Extract the [x, y] coordinate from the center of the cell holding the provided text.  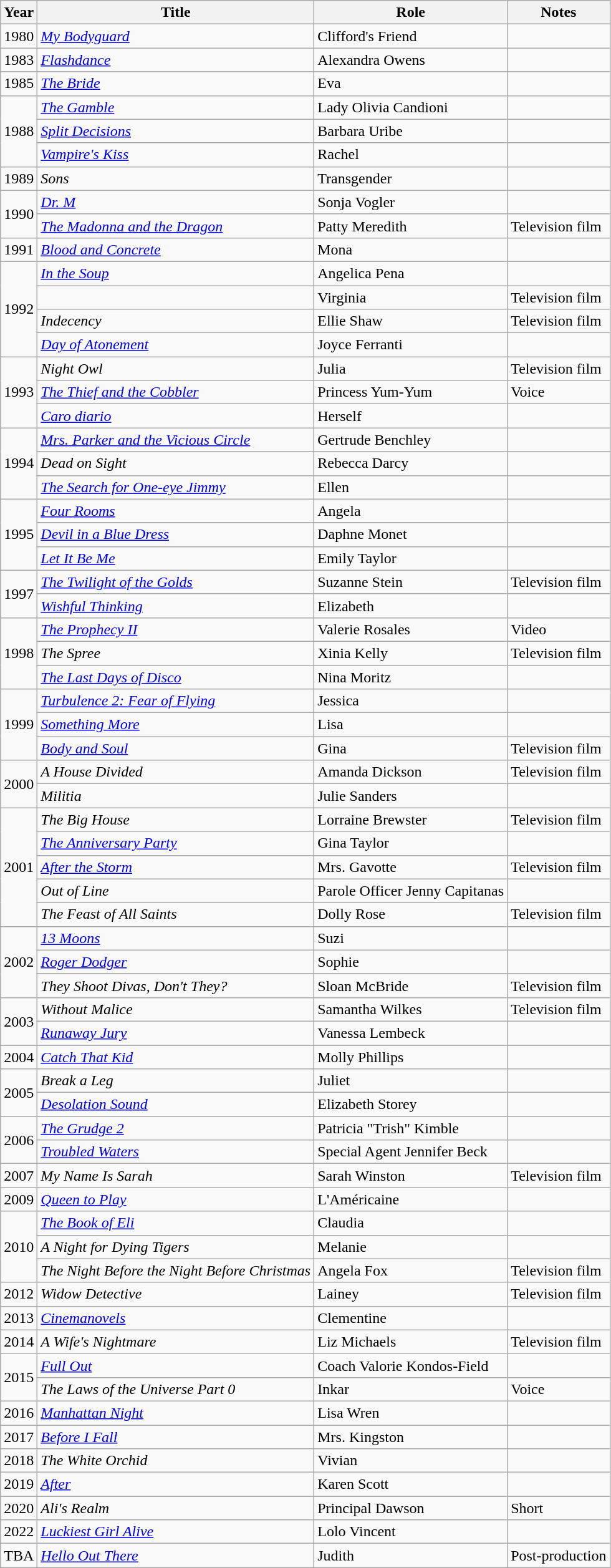
Short [559, 1508]
Angelica Pena [411, 273]
Amanda Dickson [411, 772]
Gina [411, 748]
Rachel [411, 155]
Roger Dodger [176, 962]
1983 [19, 60]
Dead on Sight [176, 463]
Desolation Sound [176, 1105]
Lady Olivia Candioni [411, 107]
Elizabeth [411, 606]
The Anniversary Party [176, 843]
Melanie [411, 1247]
Split Decisions [176, 131]
2005 [19, 1093]
Manhattan Night [176, 1413]
Principal Dawson [411, 1508]
2014 [19, 1342]
Runaway Jury [176, 1033]
Suzanne Stein [411, 582]
Special Agent Jennifer Beck [411, 1152]
Caro diario [176, 416]
Body and Soul [176, 748]
1988 [19, 131]
Emily Taylor [411, 558]
The Thief and the Cobbler [176, 392]
Vanessa Lembeck [411, 1033]
2017 [19, 1436]
Night Owl [176, 369]
2019 [19, 1484]
Sloan McBride [411, 985]
2003 [19, 1021]
The Laws of the Universe Part 0 [176, 1389]
Eva [411, 84]
Post-production [559, 1556]
Claudia [411, 1223]
Video [559, 629]
Elizabeth Storey [411, 1105]
The Search for One-eye Jimmy [176, 487]
The Madonna and the Dragon [176, 226]
Four Rooms [176, 511]
Let It Be Me [176, 558]
Lisa [411, 725]
2022 [19, 1532]
My Name Is Sarah [176, 1176]
Patricia "Trish" Kimble [411, 1128]
Sarah Winston [411, 1176]
Joyce Ferranti [411, 345]
1989 [19, 178]
Wishful Thinking [176, 606]
Role [411, 12]
Mrs. Kingston [411, 1436]
Vivian [411, 1461]
Angela Fox [411, 1270]
Queen to Play [176, 1199]
2013 [19, 1318]
2018 [19, 1461]
TBA [19, 1556]
Mrs. Parker and the Vicious Circle [176, 440]
After [176, 1484]
2000 [19, 784]
2004 [19, 1057]
Out of Line [176, 891]
Devil in a Blue Dress [176, 535]
Luckiest Girl Alive [176, 1532]
2015 [19, 1377]
Lolo Vincent [411, 1532]
Cinemanovels [176, 1318]
Nina Moritz [411, 677]
A Night for Dying Tigers [176, 1247]
2010 [19, 1247]
Gina Taylor [411, 843]
L'Américaine [411, 1199]
Molly Phillips [411, 1057]
Vampire's Kiss [176, 155]
1995 [19, 535]
Parole Officer Jenny Capitanas [411, 891]
Karen Scott [411, 1484]
Militia [176, 796]
Juliet [411, 1081]
Full Out [176, 1365]
The Bride [176, 84]
2006 [19, 1140]
1985 [19, 84]
The Book of Eli [176, 1223]
Rebecca Darcy [411, 463]
Year [19, 12]
The Big House [176, 820]
Notes [559, 12]
Angela [411, 511]
The White Orchid [176, 1461]
The Twilight of the Golds [176, 582]
2012 [19, 1294]
The Feast of All Saints [176, 914]
Ali's Realm [176, 1508]
Troubled Waters [176, 1152]
1998 [19, 653]
2016 [19, 1413]
Patty Meredith [411, 226]
Barbara Uribe [411, 131]
Dolly Rose [411, 914]
Princess Yum-Yum [411, 392]
Herself [411, 416]
2007 [19, 1176]
2001 [19, 867]
Hello Out There [176, 1556]
Mona [411, 249]
13 Moons [176, 938]
1991 [19, 249]
Transgender [411, 178]
2002 [19, 962]
Clementine [411, 1318]
My Bodyguard [176, 36]
A Wife's Nightmare [176, 1342]
The Night Before the Night Before Christmas [176, 1270]
Inkar [411, 1389]
Julia [411, 369]
The Prophecy II [176, 629]
Gertrude Benchley [411, 440]
Coach Valorie Kondos-Field [411, 1365]
Dr. M [176, 202]
Liz Michaels [411, 1342]
Day of Atonement [176, 345]
Julie Sanders [411, 796]
Blood and Concrete [176, 249]
The Grudge 2 [176, 1128]
Ellen [411, 487]
1997 [19, 594]
2020 [19, 1508]
The Spree [176, 653]
1992 [19, 309]
Ellie Shaw [411, 321]
Suzi [411, 938]
Sonja Vogler [411, 202]
The Last Days of Disco [176, 677]
Xinia Kelly [411, 653]
1993 [19, 392]
Clifford's Friend [411, 36]
Lisa Wren [411, 1413]
The Gamble [176, 107]
A House Divided [176, 772]
Break a Leg [176, 1081]
Widow Detective [176, 1294]
They Shoot Divas, Don't They? [176, 985]
Title [176, 12]
1980 [19, 36]
Before I Fall [176, 1436]
Catch That Kid [176, 1057]
Valerie Rosales [411, 629]
Samantha Wilkes [411, 1009]
1999 [19, 725]
Turbulence 2: Fear of Flying [176, 701]
Virginia [411, 298]
Sons [176, 178]
Alexandra Owens [411, 60]
Something More [176, 725]
Flashdance [176, 60]
Jessica [411, 701]
1994 [19, 463]
Lorraine Brewster [411, 820]
Without Malice [176, 1009]
Sophie [411, 962]
Lainey [411, 1294]
Judith [411, 1556]
2009 [19, 1199]
After the Storm [176, 867]
In the Soup [176, 273]
Daphne Monet [411, 535]
1990 [19, 214]
Indecency [176, 321]
Mrs. Gavotte [411, 867]
